Return the [x, y] coordinate for the center point of the cell that contains the specified text.  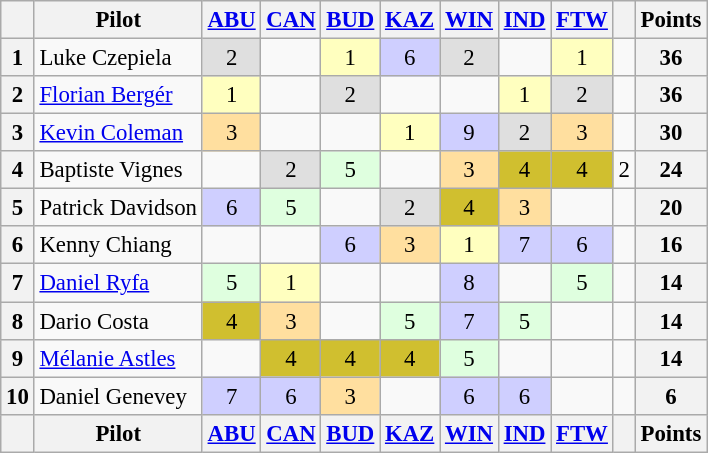
24 [670, 170]
10 [18, 396]
Daniel Ryfa [118, 283]
Baptiste Vignes [118, 170]
Luke Czepiela [118, 58]
20 [670, 208]
Patrick Davidson [118, 208]
Kenny Chiang [118, 245]
Daniel Genevey [118, 396]
16 [670, 245]
Kevin Coleman [118, 133]
Mélanie Astles [118, 358]
30 [670, 133]
Florian Bergér [118, 95]
Dario Costa [118, 321]
